Pinpoint the cell where the given text exists, returning its [X, Y] midpoint coordinate. 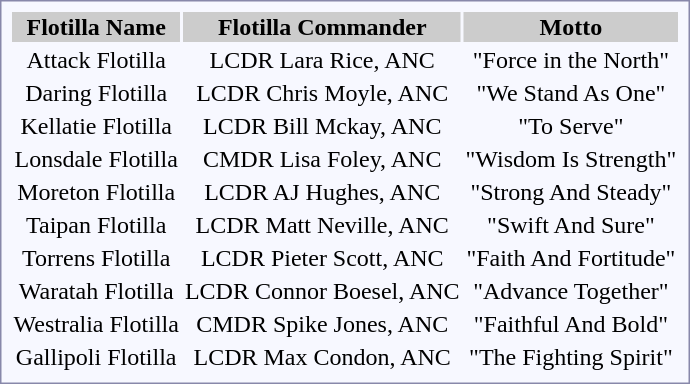
LCDR Bill Mckay, ANC [322, 126]
Torrens Flotilla [96, 258]
Lonsdale Flotilla [96, 159]
LCDR Pieter Scott, ANC [322, 258]
"Force in the North" [571, 60]
Motto [571, 27]
"Advance Together" [571, 291]
LCDR Max Condon, ANC [322, 357]
Gallipoli Flotilla [96, 357]
LCDR Matt Neville, ANC [322, 225]
Flotilla Name [96, 27]
Waratah Flotilla [96, 291]
Westralia Flotilla [96, 324]
CMDR Spike Jones, ANC [322, 324]
"Swift And Sure" [571, 225]
Attack Flotilla [96, 60]
"To Serve" [571, 126]
Flotilla Commander [322, 27]
"Strong And Steady" [571, 192]
"Faithful And Bold" [571, 324]
CMDR Lisa Foley, ANC [322, 159]
"The Fighting Spirit" [571, 357]
Moreton Flotilla [96, 192]
LCDR Chris Moyle, ANC [322, 93]
Taipan Flotilla [96, 225]
Kellatie Flotilla [96, 126]
LCDR AJ Hughes, ANC [322, 192]
"We Stand As One" [571, 93]
"Wisdom Is Strength" [571, 159]
"Faith And Fortitude" [571, 258]
LCDR Connor Boesel, ANC [322, 291]
Daring Flotilla [96, 93]
LCDR Lara Rice, ANC [322, 60]
